Return the [X, Y] coordinate for the center point of the cell that contains the specified text.  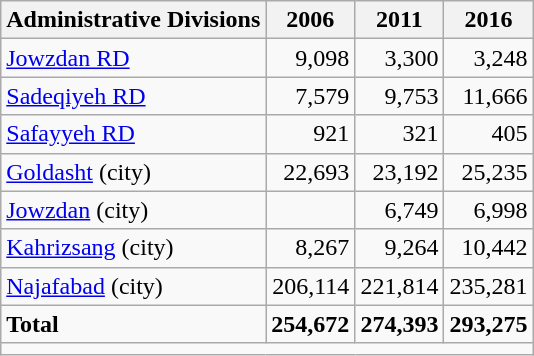
254,672 [310, 324]
8,267 [310, 248]
221,814 [400, 286]
2011 [400, 20]
Administrative Divisions [134, 20]
293,275 [488, 324]
11,666 [488, 96]
2006 [310, 20]
Najafabad (city) [134, 286]
2016 [488, 20]
Kahrizsang (city) [134, 248]
321 [400, 134]
405 [488, 134]
22,693 [310, 172]
921 [310, 134]
235,281 [488, 286]
Jowzdan RD [134, 58]
6,749 [400, 210]
23,192 [400, 172]
Sadeqiyeh RD [134, 96]
Total [134, 324]
Jowzdan (city) [134, 210]
6,998 [488, 210]
3,300 [400, 58]
9,753 [400, 96]
274,393 [400, 324]
25,235 [488, 172]
Safayyeh RD [134, 134]
9,264 [400, 248]
9,098 [310, 58]
Goldasht (city) [134, 172]
206,114 [310, 286]
10,442 [488, 248]
3,248 [488, 58]
7,579 [310, 96]
